Return (X, Y) of the center of cell containing provided text 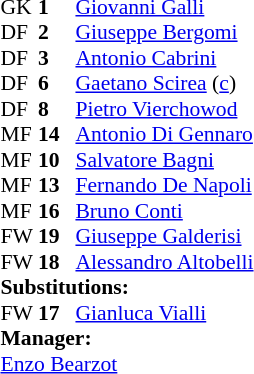
Antonio Di Gennaro (164, 135)
Gaetano Scirea (c) (164, 83)
Bruno Conti (164, 211)
Fernando De Napoli (164, 185)
3 (57, 58)
Giuseppe Bergomi (164, 33)
13 (57, 185)
Pietro Vierchowod (164, 109)
Gianluca Vialli (164, 313)
Manager: (126, 339)
14 (57, 135)
16 (57, 211)
Alessandro Altobelli (164, 262)
6 (57, 83)
Giuseppe Galderisi (164, 237)
Antonio Cabrini (164, 58)
Salvatore Bagni (164, 160)
10 (57, 160)
17 (57, 313)
Substitutions: (126, 287)
19 (57, 237)
2 (57, 33)
18 (57, 262)
8 (57, 109)
